Output the [x, y] coordinate of the center of the cell containing the given text.  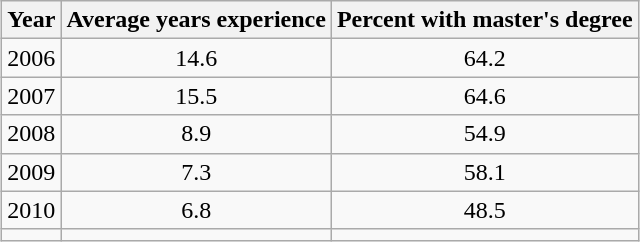
48.5 [484, 210]
8.9 [196, 134]
2008 [32, 134]
2009 [32, 172]
2006 [32, 58]
Percent with master's degree [484, 20]
64.6 [484, 96]
Average years experience [196, 20]
54.9 [484, 134]
2007 [32, 96]
64.2 [484, 58]
14.6 [196, 58]
Year [32, 20]
6.8 [196, 210]
7.3 [196, 172]
2010 [32, 210]
58.1 [484, 172]
15.5 [196, 96]
